Extract the [X, Y] coordinate from the center of the cell holding the provided text.  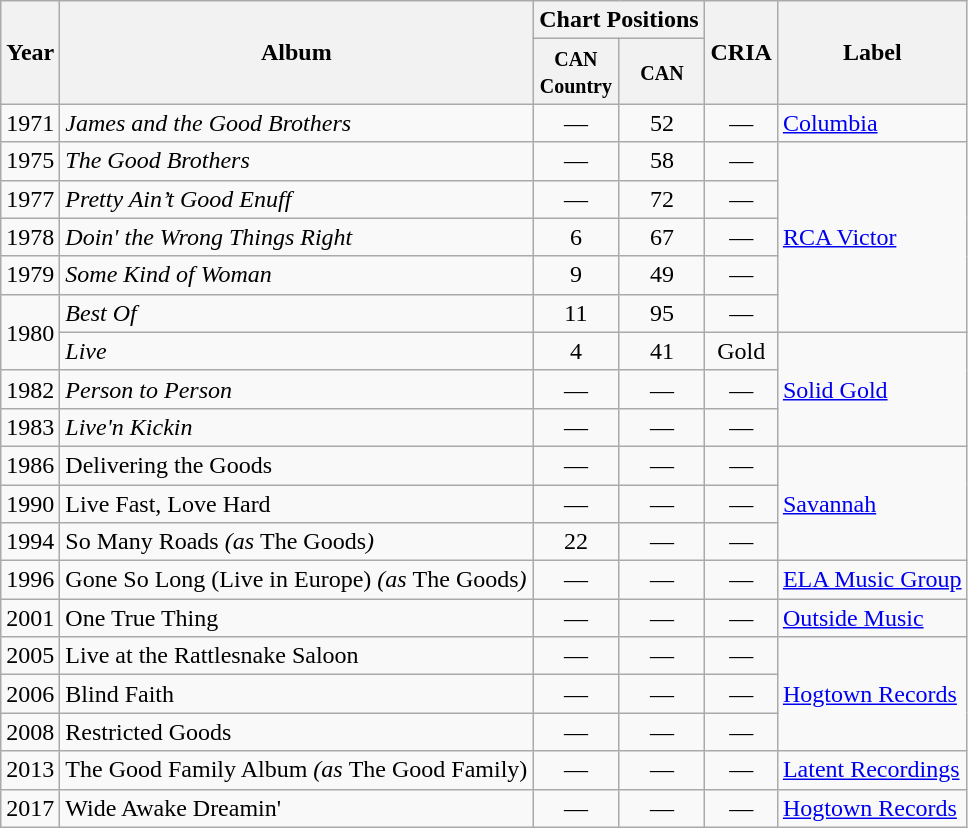
Year [30, 52]
Wide Awake Dreamin' [296, 808]
Gone So Long (Live in Europe) (as The Goods) [296, 580]
CAN Country [576, 72]
49 [662, 275]
So Many Roads (as The Goods) [296, 542]
9 [576, 275]
67 [662, 237]
22 [576, 542]
1994 [30, 542]
95 [662, 313]
4 [576, 351]
2013 [30, 770]
2001 [30, 618]
11 [576, 313]
2005 [30, 656]
6 [576, 237]
Doin' the Wrong Things Right [296, 237]
One True Thing [296, 618]
Gold [741, 351]
Live [296, 351]
The Good Family Album (as The Good Family) [296, 770]
Album [296, 52]
Chart Positions [619, 20]
Some Kind of Woman [296, 275]
ELA Music Group [872, 580]
52 [662, 123]
Outside Music [872, 618]
CRIA [741, 52]
72 [662, 199]
2008 [30, 732]
Delivering the Goods [296, 465]
RCA Victor [872, 237]
1971 [30, 123]
58 [662, 161]
James and the Good Brothers [296, 123]
1982 [30, 389]
Blind Faith [296, 694]
2017 [30, 808]
1986 [30, 465]
Live at the Rattlesnake Saloon [296, 656]
Best Of [296, 313]
Savannah [872, 503]
Person to Person [296, 389]
41 [662, 351]
Restricted Goods [296, 732]
1996 [30, 580]
Solid Gold [872, 389]
1980 [30, 332]
CAN [662, 72]
1975 [30, 161]
1979 [30, 275]
Columbia [872, 123]
1983 [30, 427]
Live Fast, Love Hard [296, 503]
1977 [30, 199]
1990 [30, 503]
Label [872, 52]
Latent Recordings [872, 770]
The Good Brothers [296, 161]
1978 [30, 237]
Live'n Kickin [296, 427]
Pretty Ain’t Good Enuff [296, 199]
2006 [30, 694]
